Provide the (X, Y) coordinate of the cell's center where the given text is located.  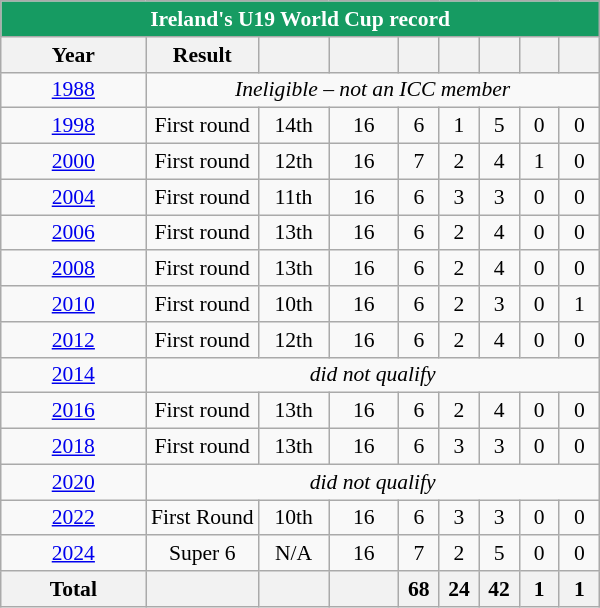
2010 (74, 304)
Ireland's U19 World Cup record (300, 19)
2014 (74, 375)
2022 (74, 518)
2018 (74, 447)
Ineligible – not an ICC member (373, 90)
2012 (74, 340)
2016 (74, 411)
68 (419, 589)
N/A (294, 554)
1998 (74, 126)
Super 6 (202, 554)
2000 (74, 162)
Total (74, 589)
2006 (74, 233)
Result (202, 55)
14th (294, 126)
2008 (74, 269)
1988 (74, 90)
First Round (202, 518)
2020 (74, 482)
42 (499, 589)
2024 (74, 554)
24 (459, 589)
2004 (74, 197)
Year (74, 55)
11th (294, 197)
